Search for the cell housing the specified text and yield its (X, Y) center coordinate. 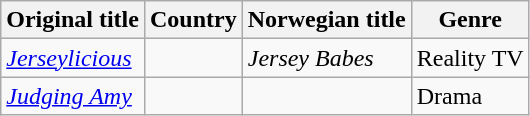
Country (193, 20)
Judging Amy (73, 96)
Reality TV (470, 58)
Norwegian title (326, 20)
Original title (73, 20)
Drama (470, 96)
Jersey Babes (326, 58)
Genre (470, 20)
Jerseylicious (73, 58)
